Find where the given text appears and provide that cell's center as [X, Y] coordinate. 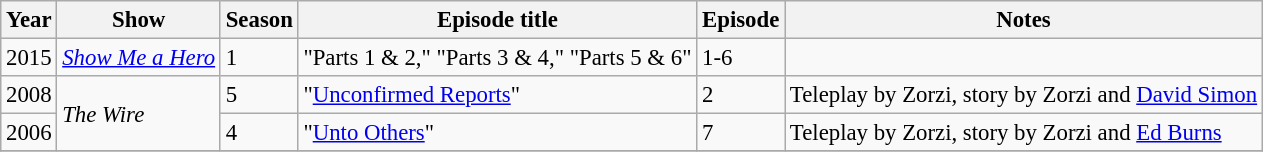
1-6 [741, 58]
4 [259, 133]
"Unconfirmed Reports" [498, 95]
7 [741, 133]
Season [259, 20]
"Parts 1 & 2," "Parts 3 & 4," "Parts 5 & 6" [498, 58]
Notes [1024, 20]
Teleplay by Zorzi, story by Zorzi and David Simon [1024, 95]
Episode [741, 20]
5 [259, 95]
2008 [29, 95]
Teleplay by Zorzi, story by Zorzi and Ed Burns [1024, 133]
Show Me a Hero [139, 58]
2015 [29, 58]
"Unto Others" [498, 133]
1 [259, 58]
2 [741, 95]
Show [139, 20]
The Wire [139, 114]
2006 [29, 133]
Episode title [498, 20]
Year [29, 20]
